Return [x, y] of the center of cell containing provided text 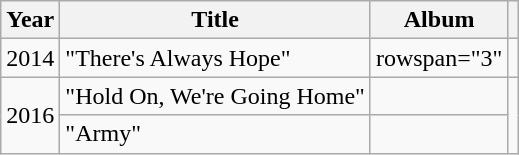
2016 [30, 115]
Title [216, 20]
"There's Always Hope" [216, 58]
"Hold On, We're Going Home" [216, 96]
2014 [30, 58]
"Army" [216, 134]
rowspan="3" [439, 58]
Album [439, 20]
Year [30, 20]
